Scan for the cell matching the given text and deliver its [x, y] coordinate at center. 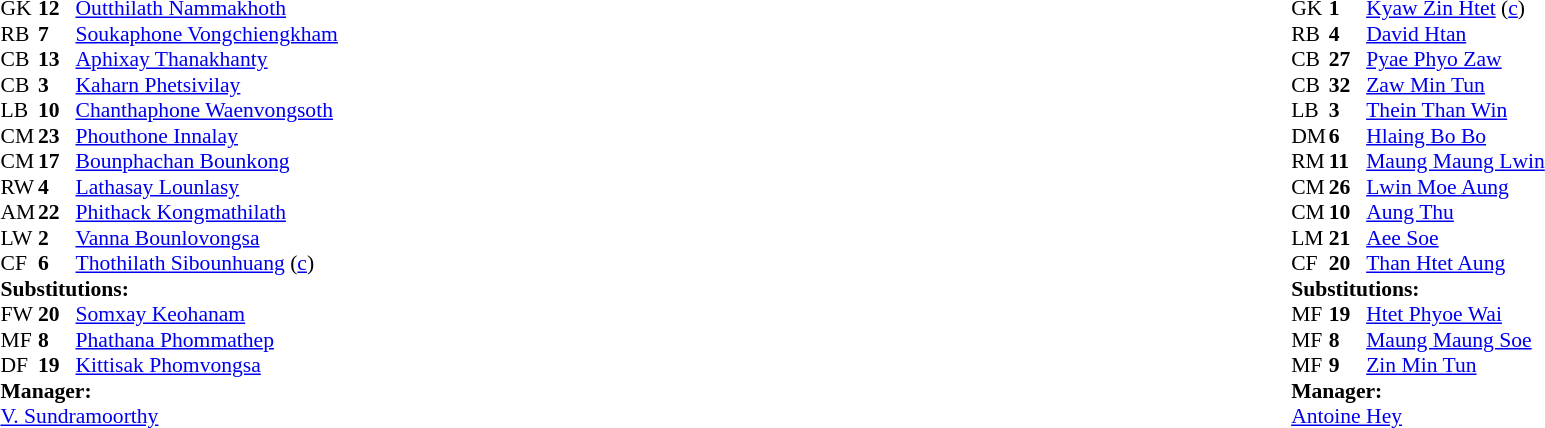
AM [19, 213]
David Htan [1456, 34]
Phathana Phommathep [207, 340]
Bounphachan Bounkong [207, 161]
32 [1348, 85]
RM [1310, 161]
7 [57, 34]
Phithack Kongmathilath [207, 213]
Hlaing Bo Bo [1456, 136]
26 [1348, 187]
Thothilath Sibounhuang (c) [207, 263]
Vanna Bounlovongsa [207, 238]
Kaharn Phetsivilay [207, 85]
Maung Maung Lwin [1456, 161]
Aung Thu [1456, 213]
Aee Soe [1456, 238]
Htet Phyoe Wai [1456, 315]
Maung Maung Soe [1456, 340]
RW [19, 187]
Lathasay Lounlasy [207, 187]
DF [19, 365]
9 [1348, 365]
Lwin Moe Aung [1456, 187]
Zin Min Tun [1456, 365]
LW [19, 238]
Than Htet Aung [1456, 263]
17 [57, 161]
Aphixay Thanakhanty [207, 59]
LM [1310, 238]
23 [57, 136]
13 [57, 59]
DM [1310, 136]
21 [1348, 238]
11 [1348, 161]
27 [1348, 59]
FW [19, 315]
22 [57, 213]
Phouthone Innalay [207, 136]
Somxay Keohanam [207, 315]
Kittisak Phomvongsa [207, 365]
Soukaphone Vongchiengkham [207, 34]
Pyae Phyo Zaw [1456, 59]
Chanthaphone Waenvongsoth [207, 111]
Zaw Min Tun [1456, 85]
2 [57, 238]
Thein Than Win [1456, 111]
